Pinpoint the cell where the given text exists, returning its [X, Y] midpoint coordinate. 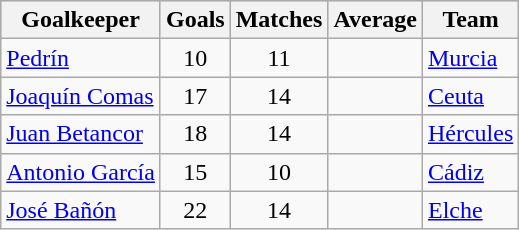
Ceuta [470, 96]
Elche [470, 210]
15 [195, 172]
Murcia [470, 58]
Goals [195, 20]
Joaquín Comas [81, 96]
Cádiz [470, 172]
Antonio García [81, 172]
17 [195, 96]
Team [470, 20]
22 [195, 210]
18 [195, 134]
Pedrín [81, 58]
11 [279, 58]
Juan Betancor [81, 134]
Matches [279, 20]
Hércules [470, 134]
Goalkeeper [81, 20]
Average [376, 20]
José Bañón [81, 210]
